Provide the [X, Y] coordinate of the cell's center where the given text is located.  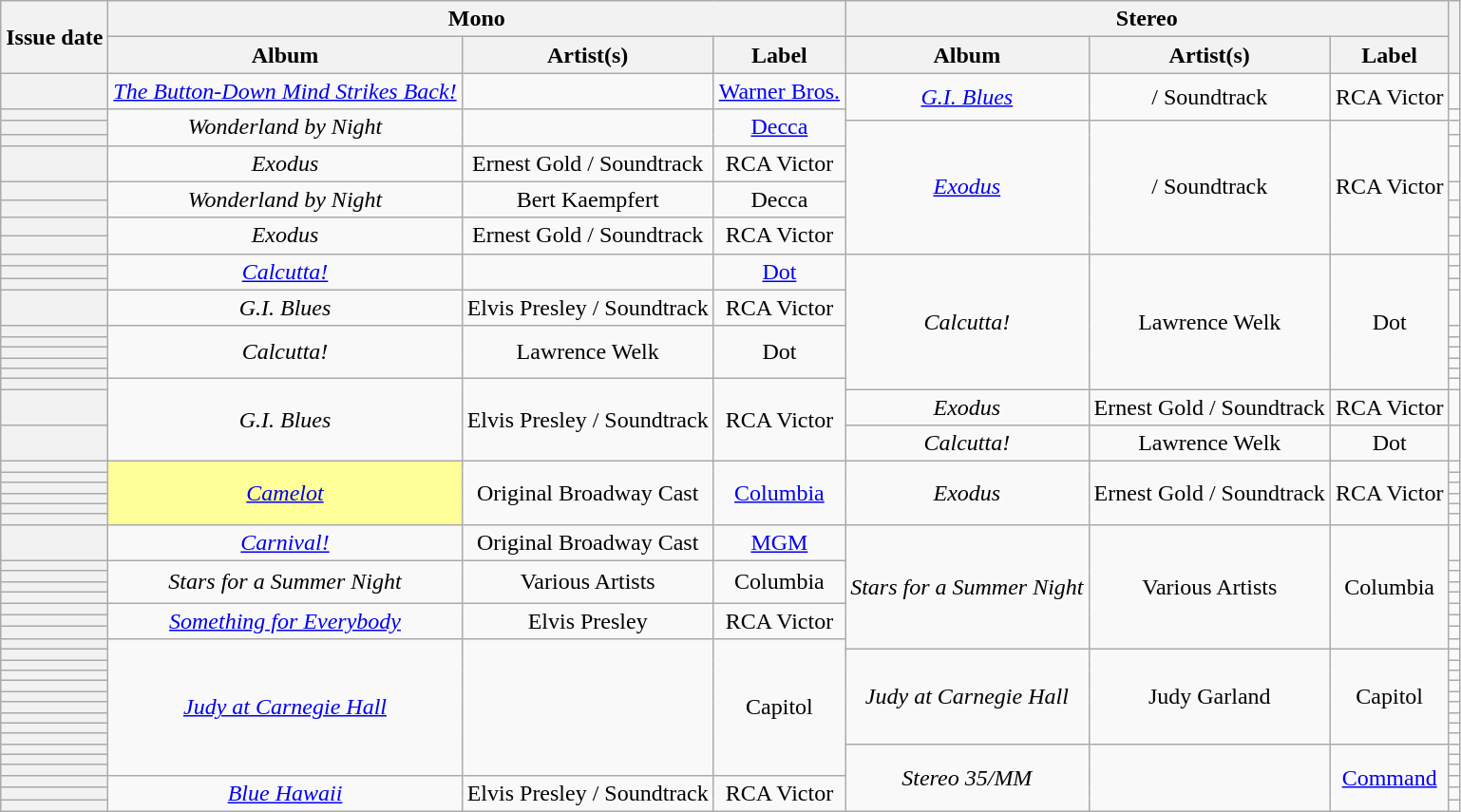
The Button-Down Mind Strikes Back! [285, 91]
Stereo 35/MM [967, 777]
Warner Bros. [779, 91]
Issue date [55, 37]
Mono [477, 19]
Command [1389, 777]
Camelot [285, 493]
Judy Garland [1209, 697]
MGM [779, 542]
Bert Kaempfert [587, 199]
Something for Everybody [285, 620]
Elvis Presley [587, 620]
Carnival! [285, 542]
Blue Hawaii [285, 793]
Stereo [1148, 19]
